For the text-containing cell, return its midpoint in (x, y) coordinate format. 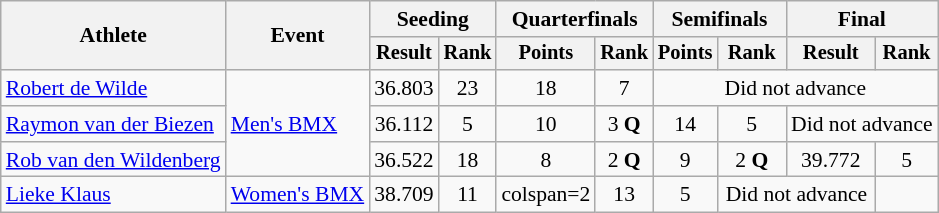
Women's BMX (298, 195)
38.709 (404, 195)
Semifinals (720, 19)
Final (862, 19)
Quarterfinals (574, 19)
Rob van den Wildenberg (114, 160)
Robert de Wilde (114, 88)
9 (685, 160)
Lieke Klaus (114, 195)
10 (546, 124)
Raymon van der Biezen (114, 124)
3 Q (624, 124)
36.522 (404, 160)
11 (468, 195)
colspan=2 (546, 195)
Seeding (432, 19)
13 (624, 195)
36.112 (404, 124)
23 (468, 88)
36.803 (404, 88)
Men's BMX (298, 124)
Athlete (114, 36)
8 (546, 160)
7 (624, 88)
39.772 (830, 160)
14 (685, 124)
Event (298, 36)
